Provide the (x, y) coordinate of the cell's center where the given text is located.  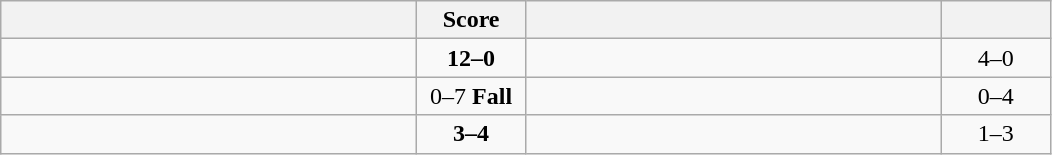
0–4 (996, 96)
3–4 (472, 134)
12–0 (472, 58)
0–7 Fall (472, 96)
4–0 (996, 58)
Score (472, 20)
1–3 (996, 134)
